Determine the [X, Y] coordinate at the center of the cell enclosing the given text.  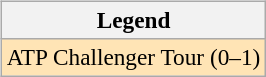
Legend [133, 20]
ATP Challenger Tour (0–1) [133, 57]
